Search for the cell housing the specified text and yield its [x, y] center coordinate. 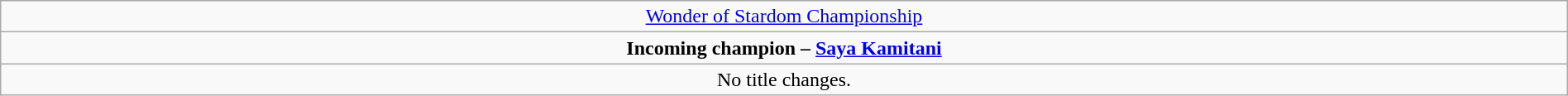
No title changes. [784, 79]
Incoming champion – Saya Kamitani [784, 48]
Wonder of Stardom Championship [784, 17]
